Provide the [X, Y] coordinate of the cell's center where the given text is located.  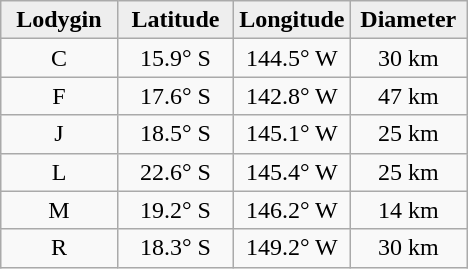
F [59, 96]
Lodygin [59, 20]
19.2° S [175, 210]
142.8° W [292, 96]
22.6° S [175, 172]
145.4° W [292, 172]
L [59, 172]
17.6° S [175, 96]
M [59, 210]
J [59, 134]
Longitude [292, 20]
18.3° S [175, 248]
146.2° W [292, 210]
144.5° W [292, 58]
Latitude [175, 20]
Diameter [408, 20]
149.2° W [292, 248]
C [59, 58]
R [59, 248]
145.1° W [292, 134]
18.5° S [175, 134]
14 km [408, 210]
15.9° S [175, 58]
47 km [408, 96]
